Search for the cell housing the specified text and yield its [X, Y] center coordinate. 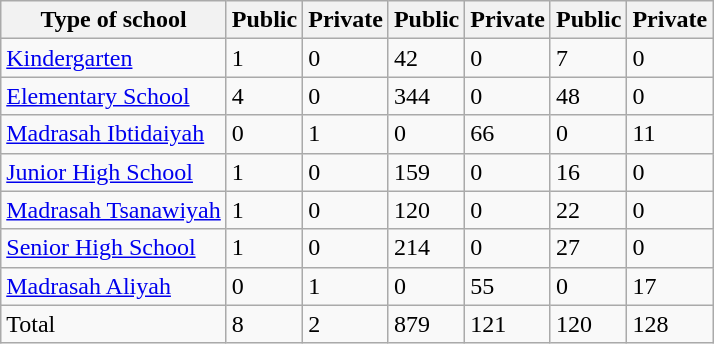
159 [426, 172]
879 [426, 324]
Total [114, 324]
11 [670, 134]
17 [670, 286]
128 [670, 324]
Madrasah Ibtidaiyah [114, 134]
48 [588, 96]
214 [426, 248]
Type of school [114, 20]
7 [588, 58]
8 [264, 324]
121 [508, 324]
344 [426, 96]
66 [508, 134]
16 [588, 172]
4 [264, 96]
55 [508, 286]
22 [588, 210]
2 [346, 324]
Senior High School [114, 248]
Madrasah Aliyah [114, 286]
Elementary School [114, 96]
Kindergarten [114, 58]
Junior High School [114, 172]
42 [426, 58]
27 [588, 248]
Madrasah Tsanawiyah [114, 210]
